Find where the given text appears and provide that cell's center as [x, y] coordinate. 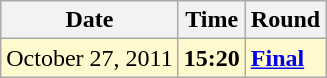
Round [285, 20]
Final [285, 58]
Time [212, 20]
15:20 [212, 58]
October 27, 2011 [90, 58]
Date [90, 20]
